Detect which cell encompasses the target text, then output its [x, y] center coordinate. 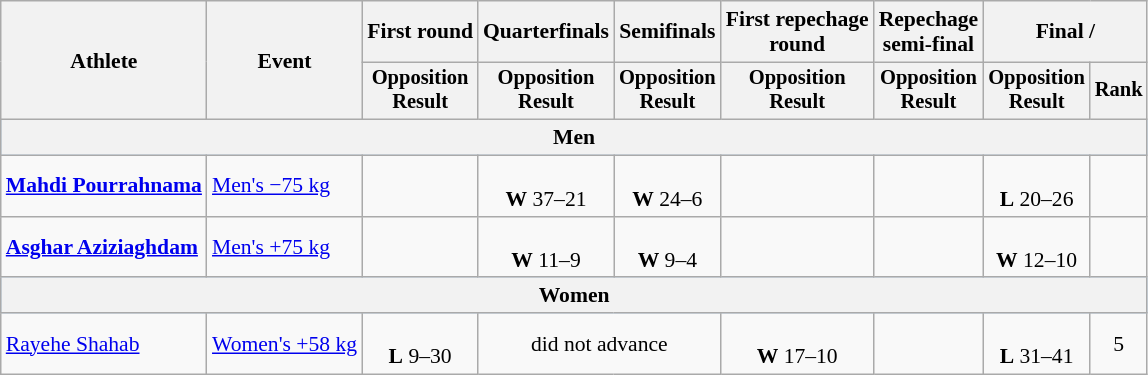
Women [574, 296]
Event [284, 60]
Semifinals [668, 32]
Repechage semi-final [929, 32]
Rayehe Shahab [104, 344]
First round [420, 32]
did not advance [600, 344]
W 9–4 [668, 248]
W 12–10 [1036, 248]
L 20–26 [1036, 186]
Asghar Aziziaghdam [104, 248]
5 [1119, 344]
W 11–9 [546, 248]
Athlete [104, 60]
Men's −75 kg [284, 186]
Mahdi Pourrahnama [104, 186]
L 31–41 [1036, 344]
Men [574, 138]
Women's +58 kg [284, 344]
Quarterfinals [546, 32]
L 9–30 [420, 344]
Final / [1065, 32]
Rank [1119, 91]
W 37–21 [546, 186]
Men's +75 kg [284, 248]
First repechage round [798, 32]
W 24–6 [668, 186]
W 17–10 [798, 344]
